Capture the cell that displays the provided text and extract its [x, y] central coordinate. 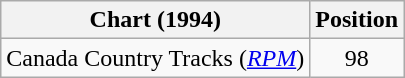
98 [357, 58]
Canada Country Tracks (RPM) [156, 58]
Chart (1994) [156, 20]
Position [357, 20]
